Provide the (X, Y) coordinate of the cell's center where the given text is located.  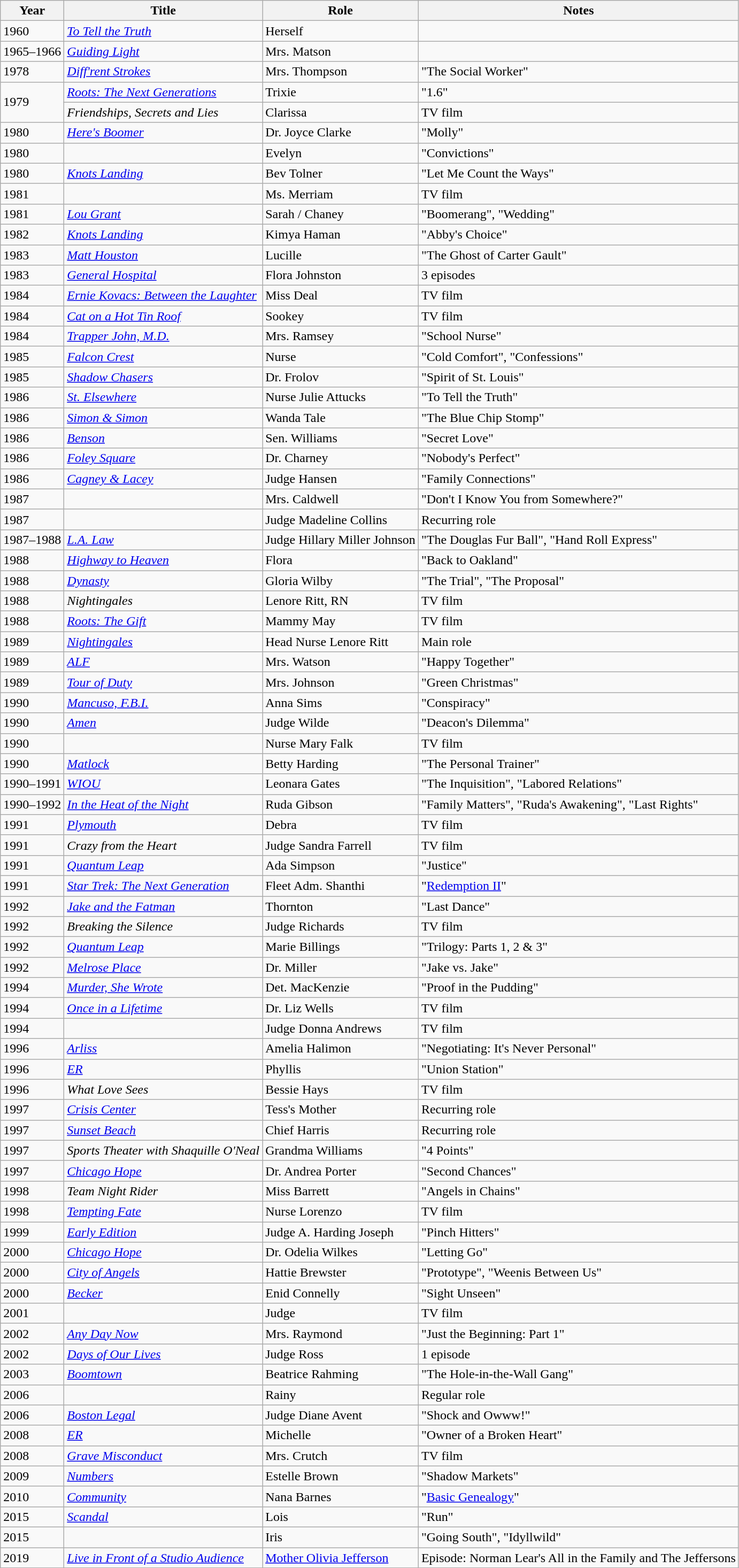
Lou Grant (164, 214)
Trixie (341, 92)
Head Nurse Lenore Ritt (341, 642)
"Abby's Choice" (579, 234)
Judge (341, 1313)
"Shadow Markets" (579, 1476)
"Deacon's Dilemma" (579, 723)
Judge Sandra Farrell (341, 845)
Gloria Wilby (341, 580)
"The Douglas Fur Ball", "Hand Roll Express" (579, 540)
"Cold Comfort", "Confessions" (579, 357)
Ruda Gibson (341, 804)
2001 (32, 1313)
Judge Wilde (341, 723)
Evelyn (341, 153)
1979 (32, 102)
Clarissa (341, 112)
"Conspiracy" (579, 703)
Tess's Mother (341, 1110)
Grandma Williams (341, 1150)
1990–1991 (32, 784)
"Convictions" (579, 153)
Amelia Halimon (341, 1049)
"Trilogy: Parts 1, 2 & 3" (579, 947)
Judge A. Harding Joseph (341, 1232)
"Nobody's Perfect" (579, 458)
Leonara Gates (341, 784)
Mrs. Caldwell (341, 499)
Judge Hillary Miller Johnson (341, 540)
Once in a Lifetime (164, 1008)
1999 (32, 1232)
Mrs. Ramsey (341, 336)
Boston Legal (164, 1415)
Plymouth (164, 825)
Dr. Charney (341, 458)
Roots: The Gift (164, 621)
Hattie Brewster (341, 1273)
Lucille (341, 255)
"The Blue Chip Stomp" (579, 418)
Falcon Crest (164, 357)
Benson (164, 438)
Shadow Chasers (164, 377)
"Going South", "Idyllwild" (579, 1537)
"The Social Worker" (579, 72)
"Prototype", "Weenis Between Us" (579, 1273)
Melrose Place (164, 967)
Mrs. Thompson (341, 72)
Mrs. Matson (341, 51)
Mancuso, F.B.I. (164, 703)
Dr. Liz Wells (341, 1008)
Chief Harris (341, 1130)
City of Angels (164, 1273)
Judge Hansen (341, 479)
Thornton (341, 906)
Star Trek: The Next Generation (164, 886)
"Run" (579, 1517)
Rainy (341, 1395)
1 episode (579, 1354)
St. Elsewhere (164, 397)
ALF (164, 662)
What Love Sees (164, 1089)
Title (164, 11)
Mammy May (341, 621)
Mrs. Johnson (341, 682)
"Owner of a Broken Heart" (579, 1435)
Here's Boomer (164, 133)
Flora Johnston (341, 275)
"The Hole-in-the-Wall Gang" (579, 1374)
Ernie Kovacs: Between the Laughter (164, 296)
L.A. Law (164, 540)
Friendships, Secrets and Lies (164, 112)
2019 (32, 1558)
Early Edition (164, 1232)
"4 Points" (579, 1150)
Kimya Haman (341, 234)
Role (341, 11)
Dr. Andrea Porter (341, 1171)
1978 (32, 72)
Amen (164, 723)
1960 (32, 31)
"Justice" (579, 865)
General Hospital (164, 275)
Ada Simpson (341, 865)
Boomtown (164, 1374)
"The Ghost of Carter Gault" (579, 255)
Mrs. Crutch (341, 1456)
Judge Diane Avent (341, 1415)
"Just the Beginning: Part 1" (579, 1334)
"School Nurse" (579, 336)
To Tell the Truth (164, 31)
Team Night Rider (164, 1191)
Breaking the Silence (164, 927)
1990–1992 (32, 804)
"Happy Together" (579, 662)
Enid Connelly (341, 1293)
Dr. Odelia Wilkes (341, 1252)
"1.6" (579, 92)
Miss Barrett (341, 1191)
"The Inquisition", "Labored Relations" (579, 784)
Michelle (341, 1435)
"Secret Love" (579, 438)
Judge Ross (341, 1354)
Tempting Fate (164, 1211)
Dr. Miller (341, 967)
3 episodes (579, 275)
"Second Chances" (579, 1171)
Notes (579, 11)
WIOU (164, 784)
"Pinch Hitters" (579, 1232)
1987–1988 (32, 540)
Det. MacKenzie (341, 988)
"Spirit of St. Louis" (579, 377)
Miss Deal (341, 296)
Debra (341, 825)
Mrs. Watson (341, 662)
Betty Harding (341, 764)
"Redemption II" (579, 886)
Trapper John, M.D. (164, 336)
Cat on a Hot Tin Roof (164, 316)
"Union Station" (579, 1069)
Guiding Light (164, 51)
Mother Olivia Jefferson (341, 1558)
Episode: Norman Lear's All in the Family and The Jeffersons (579, 1558)
Lenore Ritt, RN (341, 601)
"Letting Go" (579, 1252)
Sen. Williams (341, 438)
"Shock and Owww!" (579, 1415)
Nana Barnes (341, 1496)
Regular role (579, 1395)
Lois (341, 1517)
Sunset Beach (164, 1130)
Sports Theater with Shaquille O'Neal (164, 1150)
Diff'rent Strokes (164, 72)
"Jake vs. Jake" (579, 967)
Flora (341, 560)
Numbers (164, 1476)
Sookey (341, 316)
"Boomerang", "Wedding" (579, 214)
Fleet Adm. Shanthi (341, 886)
"Green Christmas" (579, 682)
Simon & Simon (164, 418)
Highway to Heaven (164, 560)
"Last Dance" (579, 906)
"Proof in the Pudding" (579, 988)
Scandal (164, 1517)
2009 (32, 1476)
Nurse (341, 357)
Beatrice Rahming (341, 1374)
Days of Our Lives (164, 1354)
Nurse Julie Attucks (341, 397)
Phyllis (341, 1069)
"Angels in Chains" (579, 1191)
"Basic Genealogy" (579, 1496)
"Negotiating: It's Never Personal" (579, 1049)
"Don't I Know You from Somewhere?" (579, 499)
Estelle Brown (341, 1476)
Community (164, 1496)
Arliss (164, 1049)
Ms. Merriam (341, 194)
Becker (164, 1293)
Live in Front of a Studio Audience (164, 1558)
Judge Richards (341, 927)
2003 (32, 1374)
1982 (32, 234)
"To Tell the Truth" (579, 397)
"Family Connections" (579, 479)
Dr. Joyce Clarke (341, 133)
Dr. Frolov (341, 377)
Bessie Hays (341, 1089)
Main role (579, 642)
Murder, She Wrote (164, 988)
2010 (32, 1496)
Crisis Center (164, 1110)
Iris (341, 1537)
"Sight Unseen" (579, 1293)
Year (32, 11)
1965–1966 (32, 51)
Any Day Now (164, 1334)
"Let Me Count the Ways" (579, 173)
Wanda Tale (341, 418)
Bev Tolner (341, 173)
Mrs. Raymond (341, 1334)
Crazy from the Heart (164, 845)
Dynasty (164, 580)
Herself (341, 31)
Grave Misconduct (164, 1456)
Jake and the Fatman (164, 906)
Tour of Duty (164, 682)
Roots: The Next Generations (164, 92)
Matt Houston (164, 255)
In the Heat of the Night (164, 804)
Foley Square (164, 458)
"The Personal Trainer" (579, 764)
Judge Madeline Collins (341, 519)
Matlock (164, 764)
Sarah / Chaney (341, 214)
Judge Donna Andrews (341, 1028)
Anna Sims (341, 703)
Cagney & Lacey (164, 479)
Nurse Lorenzo (341, 1211)
Marie Billings (341, 947)
"Molly" (579, 133)
"Family Matters", "Ruda's Awakening", "Last Rights" (579, 804)
"The Trial", "The Proposal" (579, 580)
Nurse Mary Falk (341, 743)
"Back to Oakland" (579, 560)
